Return (x, y) of the center of cell containing provided text 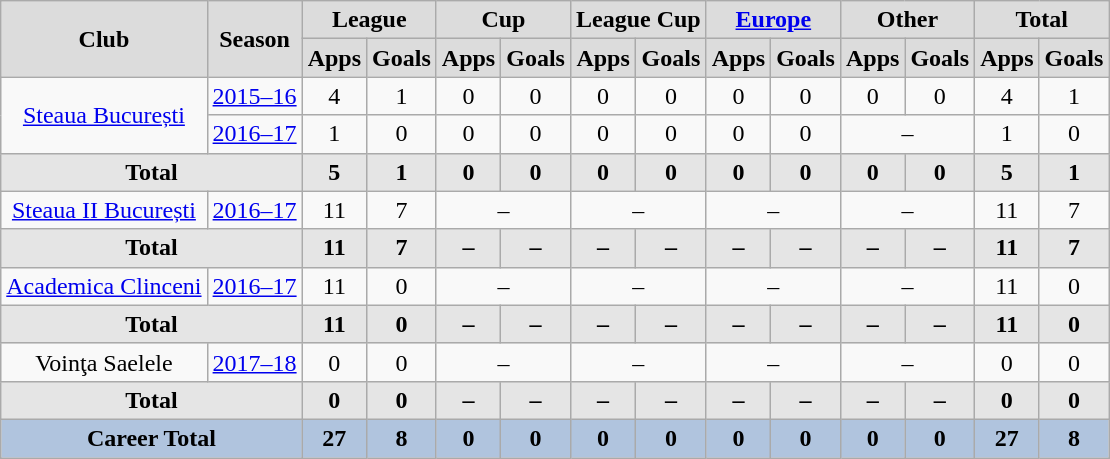
Steaua II București (104, 210)
Cup (503, 20)
Club (104, 39)
Career Total (152, 438)
Voinţa Saelele (104, 362)
League Cup (638, 20)
League (369, 20)
Academica Clinceni (104, 286)
Season (254, 39)
Other (907, 20)
2015–16 (254, 96)
Europe (773, 20)
Steaua București (104, 115)
2017–18 (254, 362)
